Find where the given text appears and provide that cell's center as [x, y] coordinate. 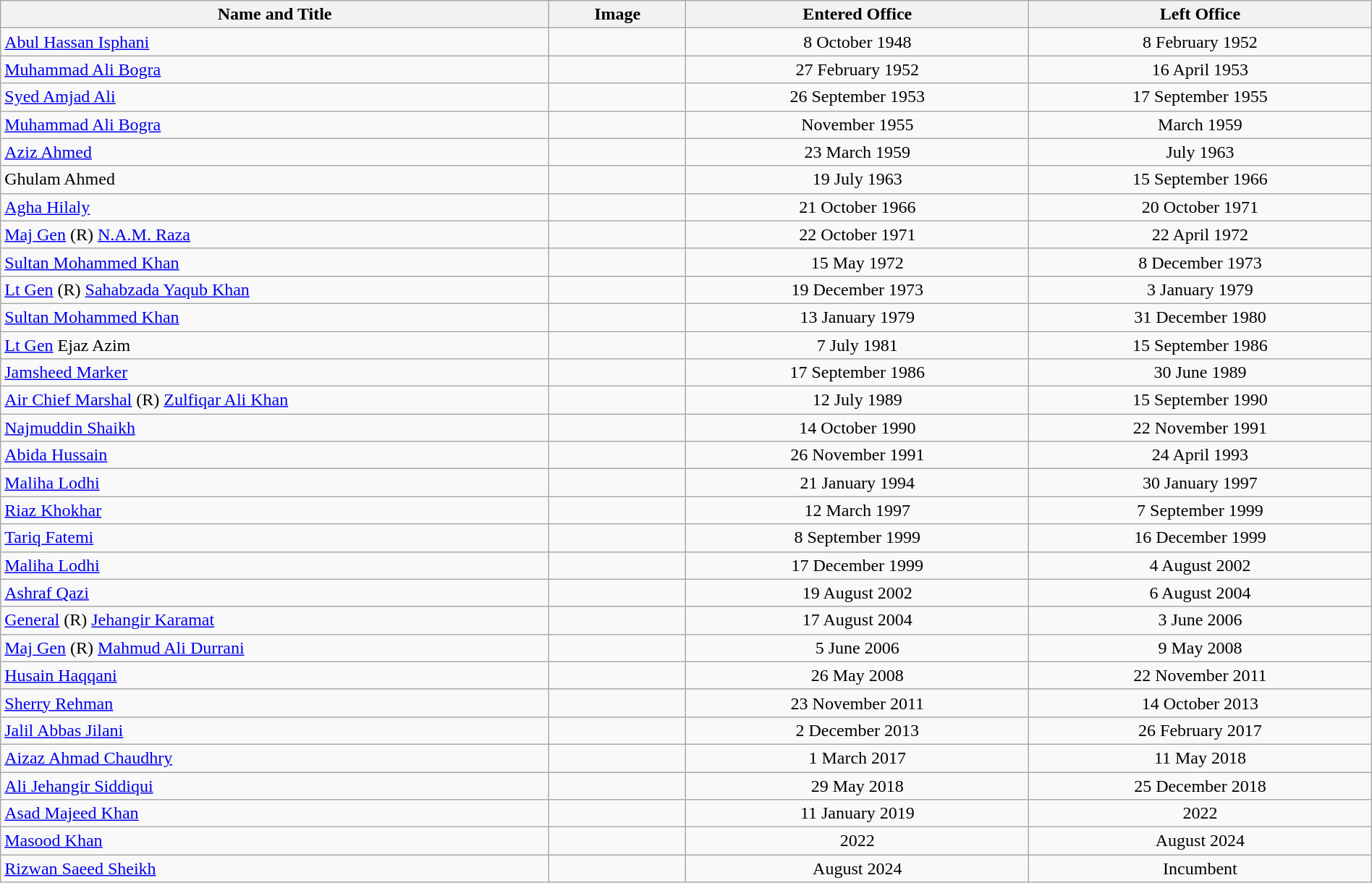
Jamsheed Marker [275, 373]
1 March 2017 [857, 758]
15 May 1972 [857, 262]
22 April 1972 [1200, 235]
13 January 1979 [857, 317]
25 December 2018 [1200, 785]
8 December 1973 [1200, 262]
Entered Office [857, 14]
5 June 2006 [857, 648]
12 March 1997 [857, 510]
November 1955 [857, 124]
11 May 2018 [1200, 758]
Ghulam Ahmed [275, 179]
19 December 1973 [857, 290]
Najmuddin Shaikh [275, 428]
Tariq Fatemi [275, 538]
3 January 1979 [1200, 290]
Husain Haqqani [275, 675]
16 April 1953 [1200, 69]
19 August 2002 [857, 593]
General (R) Jehangir Karamat [275, 620]
Ashraf Qazi [275, 593]
6 August 2004 [1200, 593]
26 May 2008 [857, 675]
7 September 1999 [1200, 510]
Aziz Ahmed [275, 152]
11 January 2019 [857, 814]
March 1959 [1200, 124]
Lt Gen (R) Sahabzada Yaqub Khan [275, 290]
23 November 2011 [857, 703]
7 July 1981 [857, 345]
Asad Majeed Khan [275, 814]
23 March 1959 [857, 152]
26 February 2017 [1200, 730]
July 1963 [1200, 152]
Rizwan Saeed Sheikh [275, 869]
27 February 1952 [857, 69]
22 November 2011 [1200, 675]
16 December 1999 [1200, 538]
24 April 1993 [1200, 455]
Incumbent [1200, 869]
26 November 1991 [857, 455]
8 October 1948 [857, 42]
Name and Title [275, 14]
26 September 1953 [857, 97]
29 May 2018 [857, 785]
20 October 1971 [1200, 207]
Abida Hussain [275, 455]
4 August 2002 [1200, 565]
17 August 2004 [857, 620]
Syed Amjad Ali [275, 97]
15 September 1966 [1200, 179]
8 February 1952 [1200, 42]
Agha Hilaly [275, 207]
8 September 1999 [857, 538]
3 June 2006 [1200, 620]
Masood Khan [275, 841]
Riaz Khokhar [275, 510]
12 July 1989 [857, 400]
19 July 1963 [857, 179]
Maj Gen (R) Mahmud Ali Durrani [275, 648]
Abul Hassan Isphani [275, 42]
22 November 1991 [1200, 428]
Image [618, 14]
17 September 1955 [1200, 97]
17 December 1999 [857, 565]
22 October 1971 [857, 235]
30 January 1997 [1200, 483]
15 September 1990 [1200, 400]
Jalil Abbas Jilani [275, 730]
Aizaz Ahmad Chaudhry [275, 758]
Lt Gen Ejaz Azim [275, 345]
Maj Gen (R) N.A.M. Raza [275, 235]
Ali Jehangir Siddiqui [275, 785]
14 October 1990 [857, 428]
21 October 1966 [857, 207]
15 September 1986 [1200, 345]
21 January 1994 [857, 483]
17 September 1986 [857, 373]
2 December 2013 [857, 730]
Air Chief Marshal (R) Zulfiqar Ali Khan [275, 400]
31 December 1980 [1200, 317]
30 June 1989 [1200, 373]
Left Office [1200, 14]
14 October 2013 [1200, 703]
Sherry Rehman [275, 703]
9 May 2008 [1200, 648]
